Detect which cell encompasses the target text, then output its (X, Y) center coordinate. 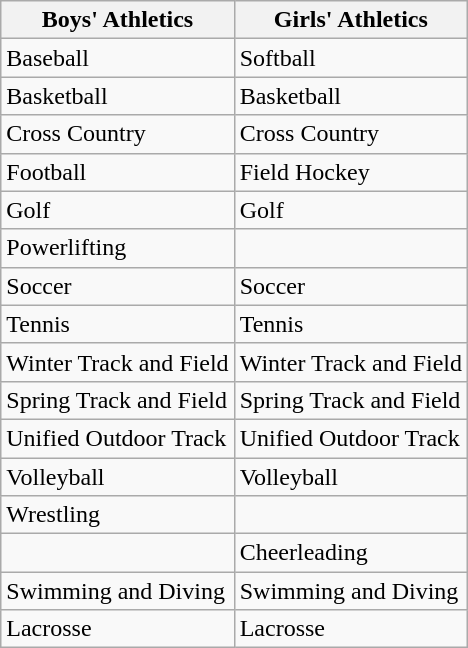
Field Hockey (350, 172)
Cheerleading (350, 553)
Baseball (118, 58)
Boys' Athletics (118, 20)
Wrestling (118, 515)
Girls' Athletics (350, 20)
Football (118, 172)
Powerlifting (118, 248)
Softball (350, 58)
